For the text-containing cell, return its midpoint in (X, Y) coordinate format. 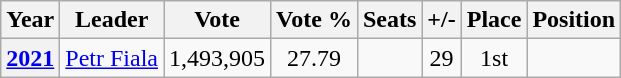
Vote % (314, 20)
Position (574, 20)
+/- (442, 20)
Leader (112, 20)
Place (494, 20)
Petr Fiala (112, 58)
Vote (218, 20)
1,493,905 (218, 58)
Year (30, 20)
1st (494, 58)
Seats (389, 20)
2021 (30, 58)
29 (442, 58)
27.79 (314, 58)
